For the text-containing cell, return its midpoint in (x, y) coordinate format. 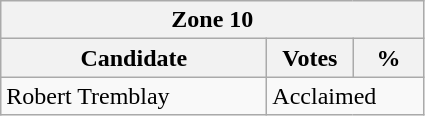
Candidate (134, 58)
% (388, 58)
Votes (310, 58)
Zone 10 (212, 20)
Robert Tremblay (134, 96)
Acclaimed (346, 96)
